Pinpoint the cell where the given text exists, returning its [X, Y] midpoint coordinate. 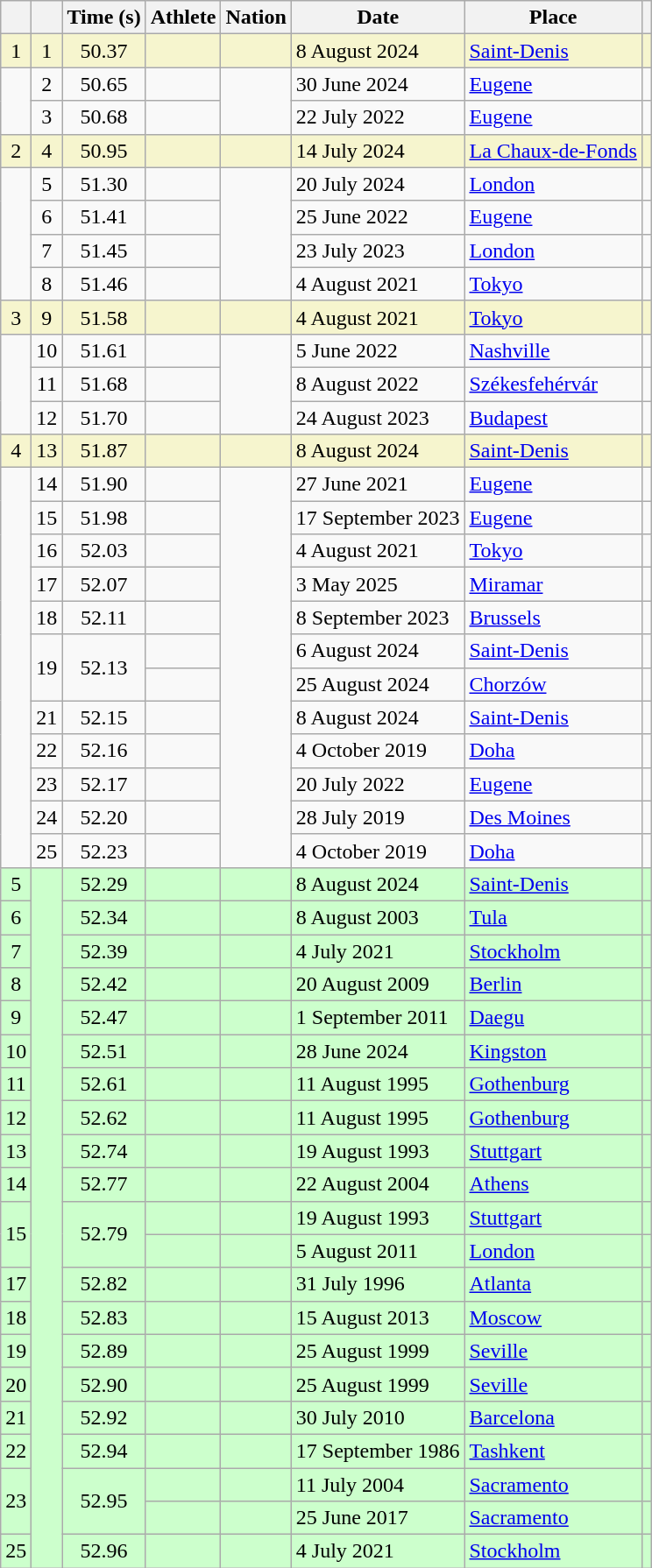
52.17 [103, 784]
52.47 [103, 1018]
50.68 [103, 117]
50.95 [103, 151]
52.29 [103, 884]
20 July 2024 [378, 184]
3 May 2025 [378, 584]
52.89 [103, 1351]
Budapest [553, 418]
23 July 2023 [378, 251]
Nation [256, 18]
Atlanta [553, 1284]
Berlin [553, 985]
51.90 [103, 484]
52.20 [103, 817]
52.34 [103, 917]
52.51 [103, 1051]
11 July 2004 [378, 1485]
31 July 1996 [378, 1284]
22 July 2022 [378, 117]
Athens [553, 1184]
Tula [553, 917]
Moscow [553, 1317]
Place [553, 18]
8 August 2022 [378, 384]
52.82 [103, 1284]
20 [16, 1384]
Daegu [553, 1018]
52.94 [103, 1451]
Barcelona [553, 1417]
28 July 2019 [378, 817]
52.95 [103, 1501]
52.83 [103, 1317]
51.30 [103, 184]
52.62 [103, 1118]
50.65 [103, 84]
52.23 [103, 851]
Miramar [553, 584]
Chorzów [553, 684]
La Chaux-de-Fonds [553, 151]
25 June 2017 [378, 1518]
5 August 2011 [378, 1251]
51.61 [103, 350]
20 August 2009 [378, 985]
30 June 2024 [378, 84]
8 August 2003 [378, 917]
Nashville [553, 350]
52.77 [103, 1184]
16 [47, 551]
52.42 [103, 985]
Athlete [183, 18]
17 September 2023 [378, 518]
52.39 [103, 950]
51.68 [103, 384]
5 June 2022 [378, 350]
52.15 [103, 717]
8 September 2023 [378, 618]
28 June 2024 [378, 1051]
51.58 [103, 317]
27 June 2021 [378, 484]
24 [47, 817]
17 September 1986 [378, 1451]
52.96 [103, 1551]
Brussels [553, 618]
15 August 2013 [378, 1317]
6 August 2024 [378, 651]
51.98 [103, 518]
Tashkent [553, 1451]
14 July 2024 [378, 151]
1 September 2011 [378, 1018]
51.41 [103, 217]
25 August 2024 [378, 684]
30 July 2010 [378, 1417]
20 July 2022 [378, 784]
52.79 [103, 1234]
50.37 [103, 51]
51.70 [103, 418]
51.87 [103, 451]
Des Moines [553, 817]
52.03 [103, 551]
Date [378, 18]
51.45 [103, 251]
25 June 2022 [378, 217]
52.90 [103, 1384]
Kingston [553, 1051]
52.07 [103, 584]
Time (s) [103, 18]
52.16 [103, 751]
51.46 [103, 284]
52.13 [103, 667]
52.92 [103, 1417]
22 August 2004 [378, 1184]
52.11 [103, 618]
52.74 [103, 1151]
52.61 [103, 1084]
Székesfehérvár [553, 384]
24 August 2023 [378, 418]
